Return (X, Y) of the center of cell containing provided text 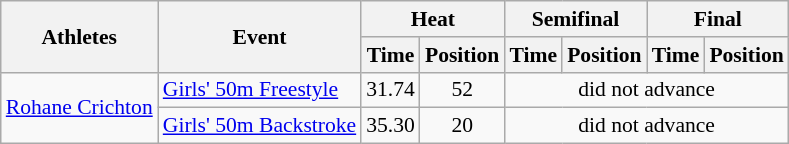
Girls' 50m Freestyle (260, 90)
Event (260, 36)
Semifinal (575, 19)
Athletes (80, 36)
31.74 (390, 90)
35.30 (390, 126)
Final (718, 19)
Heat (432, 19)
52 (462, 90)
20 (462, 126)
Girls' 50m Backstroke (260, 126)
Rohane Crichton (80, 108)
